From the cell containing the given text, extract its center point as [X, Y] coordinate. 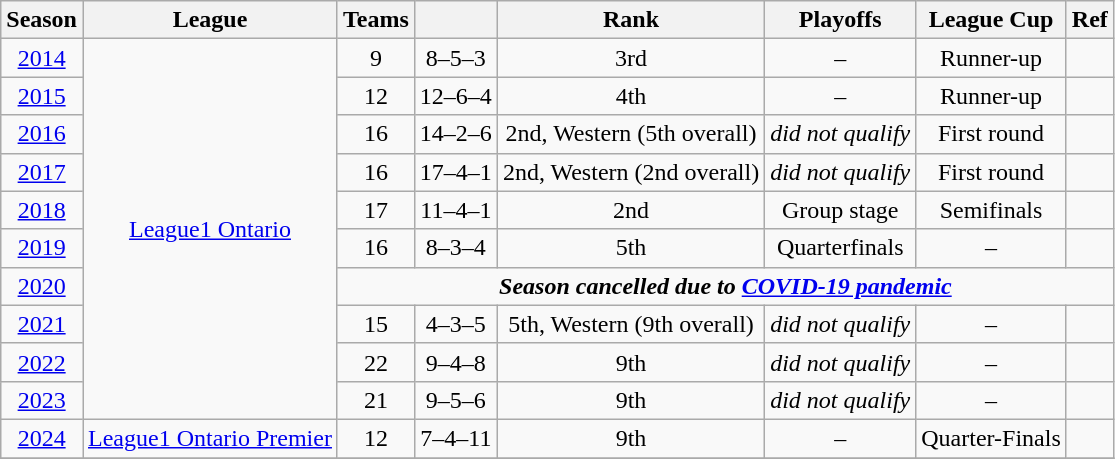
Playoffs [840, 20]
Quarterfinals [840, 248]
21 [376, 400]
8–3–4 [456, 248]
17 [376, 210]
3rd [630, 58]
Season [42, 20]
2nd [630, 210]
2016 [42, 134]
15 [376, 324]
8–5–3 [456, 58]
2nd, Western (2nd overall) [630, 172]
Teams [376, 20]
5th [630, 248]
4–3–5 [456, 324]
2nd, Western (5th overall) [630, 134]
2024 [42, 438]
11–4–1 [456, 210]
2022 [42, 362]
2019 [42, 248]
12–6–4 [456, 96]
2017 [42, 172]
17–4–1 [456, 172]
Group stage [840, 210]
Season cancelled due to COVID-19 pandemic [725, 286]
9–4–8 [456, 362]
9–5–6 [456, 400]
2014 [42, 58]
League [210, 20]
9 [376, 58]
Semifinals [992, 210]
2020 [42, 286]
2023 [42, 400]
14–2–6 [456, 134]
League1 Ontario [210, 230]
Rank [630, 20]
2021 [42, 324]
4th [630, 96]
2015 [42, 96]
22 [376, 362]
Quarter-Finals [992, 438]
5th, Western (9th overall) [630, 324]
2018 [42, 210]
Ref [1090, 20]
7–4–11 [456, 438]
League1 Ontario Premier [210, 438]
League Cup [992, 20]
